From the cell containing the given text, extract its center point as [X, Y] coordinate. 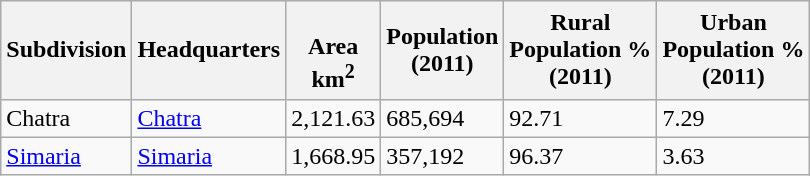
Urban Population % (2011) [734, 50]
Areakm2 [334, 50]
RuralPopulation %(2011) [580, 50]
Headquarters [209, 50]
357,192 [442, 156]
1,668.95 [334, 156]
Population(2011) [442, 50]
685,694 [442, 118]
92.71 [580, 118]
3.63 [734, 156]
7.29 [734, 118]
Subdivision [66, 50]
96.37 [580, 156]
2,121.63 [334, 118]
